Capture the cell that displays the provided text and extract its [X, Y] central coordinate. 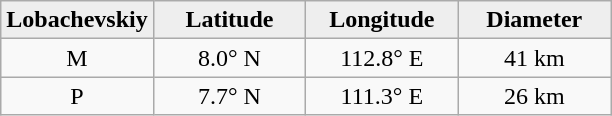
Lobachevskiy [77, 20]
111.3° E [382, 96]
Latitude [229, 20]
8.0° N [229, 58]
P [77, 96]
Diameter [534, 20]
M [77, 58]
41 km [534, 58]
112.8° E [382, 58]
7.7° N [229, 96]
Longitude [382, 20]
26 km [534, 96]
